Find where the given text appears and provide that cell's center as (X, Y) coordinate. 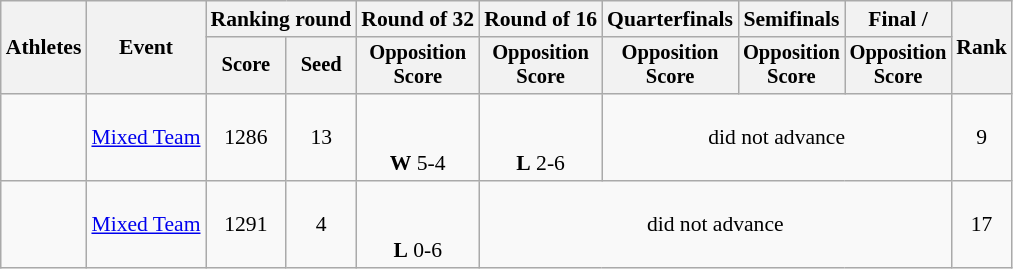
Score (246, 66)
L 2-6 (540, 138)
Rank (982, 48)
L 0-6 (418, 224)
Final / (898, 19)
Athletes (44, 48)
13 (321, 138)
Quarterfinals (670, 19)
1286 (246, 138)
Event (146, 48)
Semifinals (792, 19)
Ranking round (282, 19)
4 (321, 224)
9 (982, 138)
17 (982, 224)
Round of 32 (418, 19)
1291 (246, 224)
W 5-4 (418, 138)
Round of 16 (540, 19)
Seed (321, 66)
